Return the (X, Y) coordinate for the center point of the cell that contains the specified text.  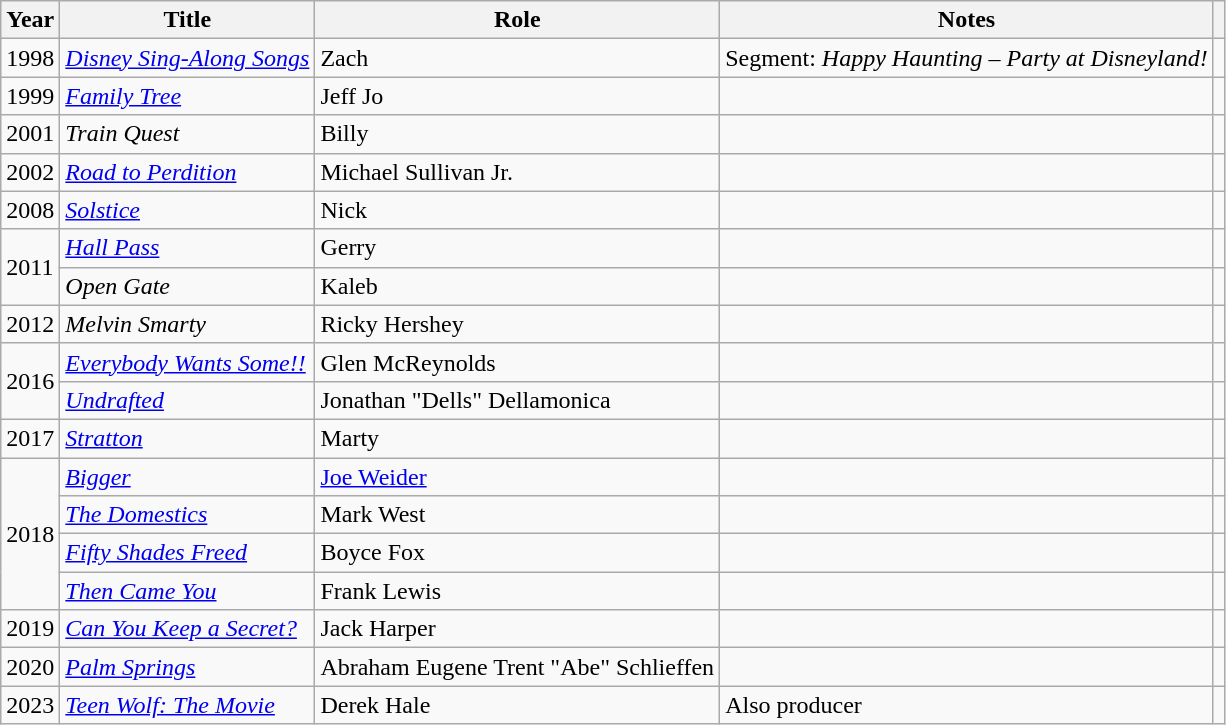
Glen McReynolds (518, 362)
Gerry (518, 248)
Stratton (188, 438)
Family Tree (188, 96)
Billy (518, 134)
2001 (30, 134)
2002 (30, 172)
Can You Keep a Secret? (188, 629)
Role (518, 20)
Nick (518, 210)
Also producer (967, 705)
Abraham Eugene Trent "Abe" Schlieffen (518, 667)
Segment: Happy Haunting – Party at Disneyland! (967, 58)
Notes (967, 20)
2020 (30, 667)
2016 (30, 381)
Jonathan "Dells" Dellamonica (518, 400)
2012 (30, 324)
1998 (30, 58)
Undrafted (188, 400)
Open Gate (188, 286)
Melvin Smarty (188, 324)
Derek Hale (518, 705)
2018 (30, 534)
Mark West (518, 515)
Boyce Fox (518, 553)
2019 (30, 629)
2023 (30, 705)
Fifty Shades Freed (188, 553)
Joe Weider (518, 477)
Zach (518, 58)
Everybody Wants Some!! (188, 362)
Teen Wolf: The Movie (188, 705)
Ricky Hershey (518, 324)
2017 (30, 438)
Train Quest (188, 134)
Kaleb (518, 286)
Jeff Jo (518, 96)
Disney Sing-Along Songs (188, 58)
Road to Perdition (188, 172)
Frank Lewis (518, 591)
Jack Harper (518, 629)
Title (188, 20)
Hall Pass (188, 248)
Solstice (188, 210)
2008 (30, 210)
Marty (518, 438)
Year (30, 20)
Bigger (188, 477)
Palm Springs (188, 667)
Michael Sullivan Jr. (518, 172)
The Domestics (188, 515)
Then Came You (188, 591)
2011 (30, 267)
1999 (30, 96)
